Provide the [x, y] coordinate of the cell's center where the given text is located.  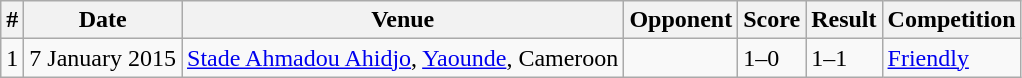
Competition [952, 20]
Stade Ahmadou Ahidjo, Yaounde, Cameroon [403, 58]
# [12, 20]
Result [844, 20]
1–1 [844, 58]
Venue [403, 20]
1 [12, 58]
Friendly [952, 58]
7 January 2015 [103, 58]
Opponent [681, 20]
Score [772, 20]
Date [103, 20]
1–0 [772, 58]
